Locate the cell with the specified text and output its [x, y] center coordinate. 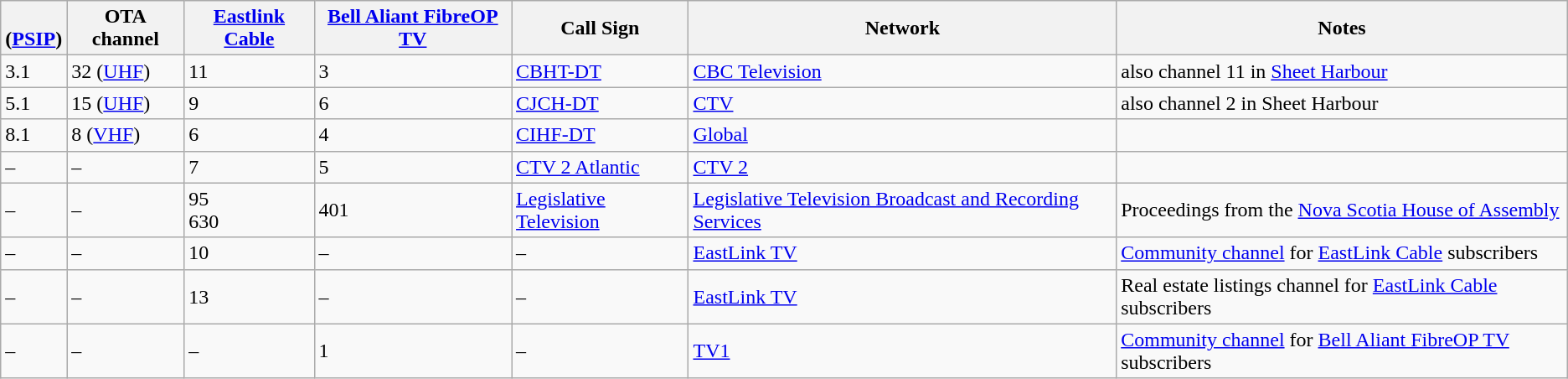
3.1 [34, 71]
401 [412, 210]
Eastlink Cable [250, 29]
(PSIP) [34, 29]
Legislative Television [600, 210]
Legislative Television Broadcast and Recording Services [903, 210]
CIHF-DT [600, 135]
CTV 2 Atlantic [600, 167]
TV1 [903, 350]
13 [250, 297]
1 [412, 350]
Real estate listings channel for EastLink Cable subscribers [1342, 297]
4 [412, 135]
CTV 2 [903, 167]
Bell Aliant FibreOP TV [412, 29]
5 [412, 167]
Community channel for Bell Aliant FibreOP TV subscribers [1342, 350]
Community channel for EastLink Cable subscribers [1342, 253]
32 (UHF) [126, 71]
3 [412, 71]
5.1 [34, 103]
9 [250, 103]
Call Sign [600, 29]
Network [903, 29]
CJCH-DT [600, 103]
8.1 [34, 135]
also channel 11 in Sheet Harbour [1342, 71]
10 [250, 253]
Notes [1342, 29]
CTV [903, 103]
CBHT-DT [600, 71]
Proceedings from the Nova Scotia House of Assembly [1342, 210]
also channel 2 in Sheet Harbour [1342, 103]
7 [250, 167]
Global [903, 135]
11 [250, 71]
CBC Television [903, 71]
OTA channel [126, 29]
15 (UHF) [126, 103]
95630 [250, 210]
8 (VHF) [126, 135]
